Identify which cell holds the provided text, then report its (X, Y) central coordinate. 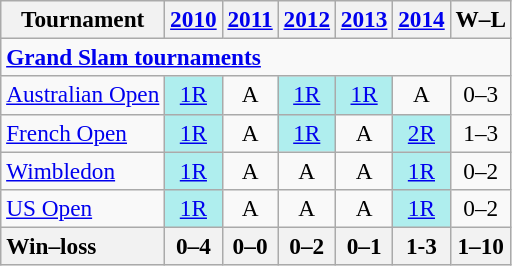
1–3 (480, 133)
0–0 (250, 246)
1-3 (422, 246)
Win–loss (83, 246)
2011 (250, 19)
W–L (480, 19)
1–10 (480, 246)
0–4 (194, 246)
2013 (364, 19)
2010 (194, 19)
0–3 (480, 95)
0–1 (364, 246)
2012 (306, 19)
Grand Slam tournaments (256, 57)
French Open (83, 133)
US Open (83, 208)
2014 (422, 19)
2R (422, 133)
Tournament (83, 19)
Australian Open (83, 95)
Wimbledon (83, 170)
